Return [x, y] of the center of cell containing provided text 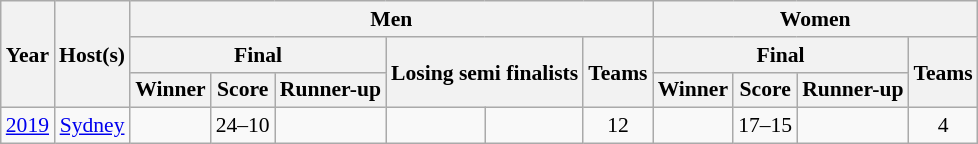
Women [816, 19]
12 [618, 126]
24–10 [243, 126]
Host(s) [92, 54]
17–15 [765, 126]
Men [391, 19]
2019 [28, 126]
Losing semi finalists [484, 72]
Sydney [92, 126]
4 [944, 126]
Year [28, 54]
